Locate the cell with the specified text and output its (X, Y) center coordinate. 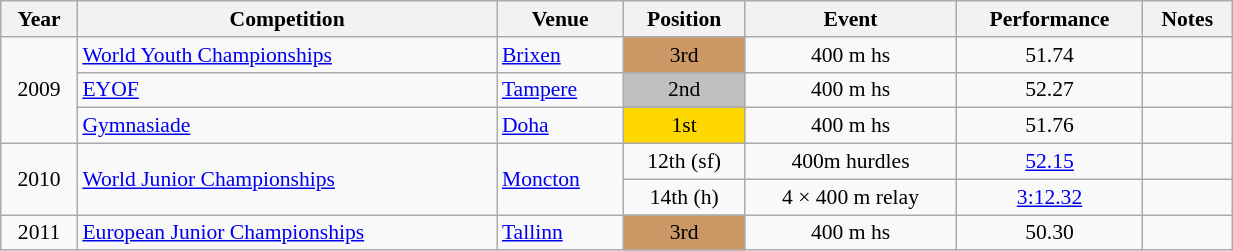
2010 (40, 180)
400m hurdles (850, 162)
European Junior Championships (287, 233)
EYOF (287, 90)
3:12.32 (1050, 197)
Gymnasiade (287, 126)
Tampere (560, 90)
Tallinn (560, 233)
51.76 (1050, 126)
2009 (40, 90)
52.15 (1050, 162)
1st (684, 126)
4 × 400 m relay (850, 197)
Doha (560, 126)
2nd (684, 90)
50.30 (1050, 233)
2011 (40, 233)
Moncton (560, 180)
12th (sf) (684, 162)
Brixen (560, 55)
Position (684, 19)
14th (h) (684, 197)
51.74 (1050, 55)
Performance (1050, 19)
Notes (1188, 19)
Year (40, 19)
52.27 (1050, 90)
Event (850, 19)
World Youth Championships (287, 55)
World Junior Championships (287, 180)
Venue (560, 19)
Competition (287, 19)
